Scan for the cell matching the given text and deliver its (X, Y) coordinate at center. 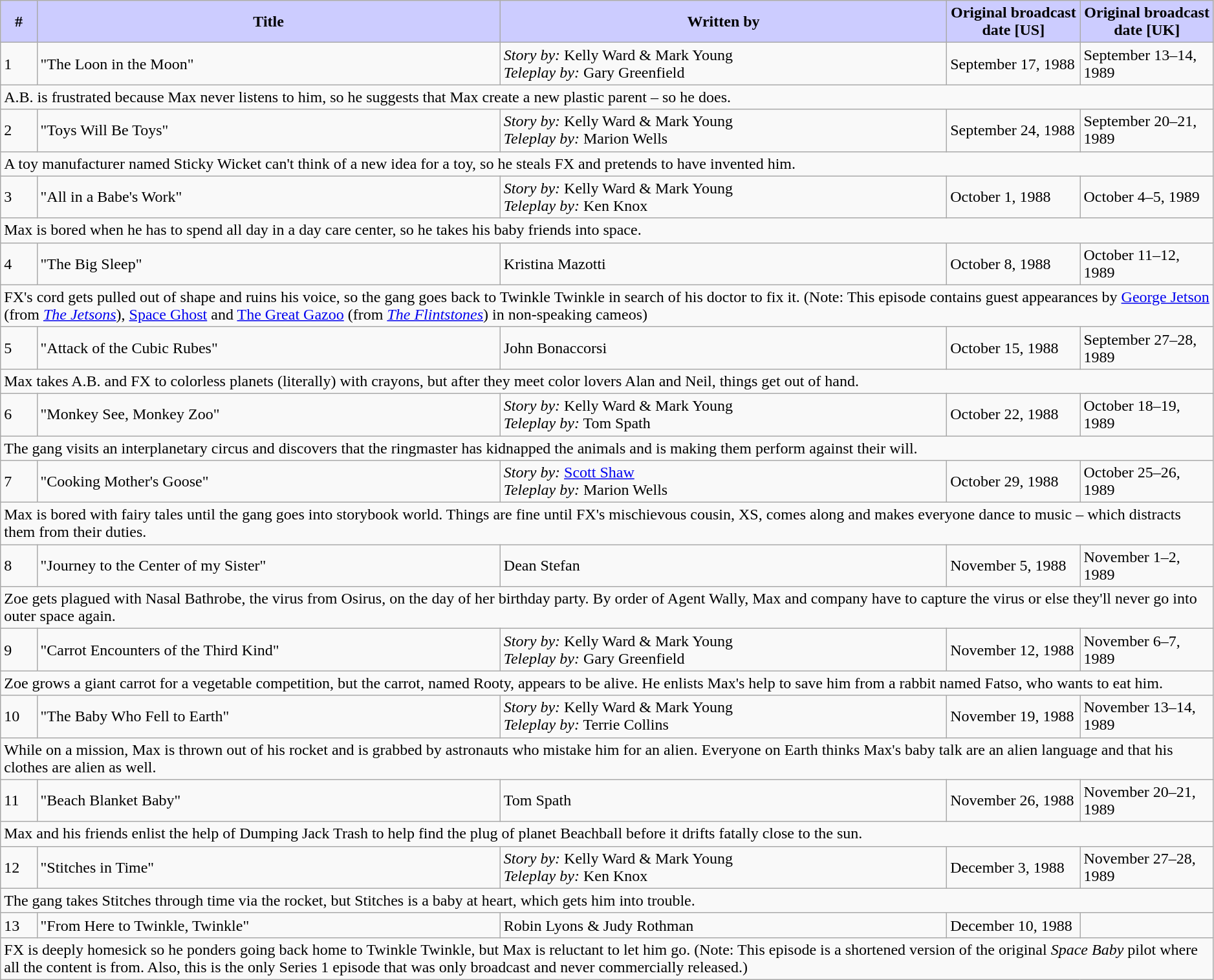
Story by: Kelly Ward & Mark YoungTeleplay by: Marion Wells (723, 131)
John Bonaccorsi (723, 348)
4 (19, 264)
The gang takes Stitches through time via the rocket, but Stitches is a baby at heart, which gets him into trouble. (607, 900)
November 20–21, 1989 (1147, 801)
Written by (723, 22)
November 27–28, 1989 (1147, 867)
October 25–26, 1989 (1147, 481)
8 (19, 565)
Story by: Scott ShawTeleplay by: Marion Wells (723, 481)
November 19, 1988 (1013, 717)
Robin Lyons & Judy Rothman (723, 925)
November 6–7, 1989 (1147, 649)
12 (19, 867)
September 24, 1988 (1013, 131)
"The Baby Who Fell to Earth" (268, 717)
October 15, 1988 (1013, 348)
December 10, 1988 (1013, 925)
9 (19, 649)
13 (19, 925)
Kristina Mazotti (723, 264)
October 29, 1988 (1013, 481)
September 27–28, 1989 (1147, 348)
Dean Stefan (723, 565)
The gang visits an interplanetary circus and discovers that the ringmaster has kidnapped the animals and is making them perform against their will. (607, 448)
# (19, 22)
Original broadcast date [US] (1013, 22)
November 1–2, 1989 (1147, 565)
September 17, 1988 (1013, 63)
11 (19, 801)
November 26, 1988 (1013, 801)
10 (19, 717)
6 (19, 414)
Tom Spath (723, 801)
"Journey to the Center of my Sister" (268, 565)
September 20–21, 1989 (1147, 131)
December 3, 1988 (1013, 867)
"Monkey See, Monkey Zoo" (268, 414)
October 1, 1988 (1013, 197)
Max is bored when he has to spend all day in a day care center, so he takes his baby friends into space. (607, 230)
"Toys Will Be Toys" (268, 131)
5 (19, 348)
November 13–14, 1989 (1147, 717)
2 (19, 131)
"Attack of the Cubic Rubes" (268, 348)
A toy manufacturer named Sticky Wicket can't think of a new idea for a toy, so he steals FX and pretends to have invented him. (607, 164)
"Stitches in Time" (268, 867)
A.B. is frustrated because Max never listens to him, so he suggests that Max create a new plastic parent – so he does. (607, 97)
October 22, 1988 (1013, 414)
1 (19, 63)
"From Here to Twinkle, Twinkle" (268, 925)
November 5, 1988 (1013, 565)
September 13–14, 1989 (1147, 63)
"Beach Blanket Baby" (268, 801)
October 11–12, 1989 (1147, 264)
Max takes A.B. and FX to colorless planets (literally) with crayons, but after they meet color lovers Alan and Neil, things get out of hand. (607, 381)
Max and his friends enlist the help of Dumping Jack Trash to help find the plug of planet Beachball before it drifts fatally close to the sun. (607, 834)
November 12, 1988 (1013, 649)
Story by: Kelly Ward & Mark YoungTeleplay by: Tom Spath (723, 414)
Original broadcast date [UK] (1147, 22)
"The Big Sleep" (268, 264)
October 8, 1988 (1013, 264)
"All in a Babe's Work" (268, 197)
"Carrot Encounters of the Third Kind" (268, 649)
Story by: Kelly Ward & Mark YoungTeleplay by: Terrie Collins (723, 717)
"Cooking Mother's Goose" (268, 481)
October 18–19, 1989 (1147, 414)
October 4–5, 1989 (1147, 197)
Title (268, 22)
"The Loon in the Moon" (268, 63)
7 (19, 481)
3 (19, 197)
